Pinpoint the cell where the given text exists, returning its [X, Y] midpoint coordinate. 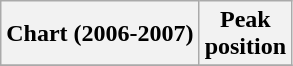
Chart (2006-2007) [100, 34]
Peakposition [245, 34]
